Locate the cell with the specified text and output its [X, Y] center coordinate. 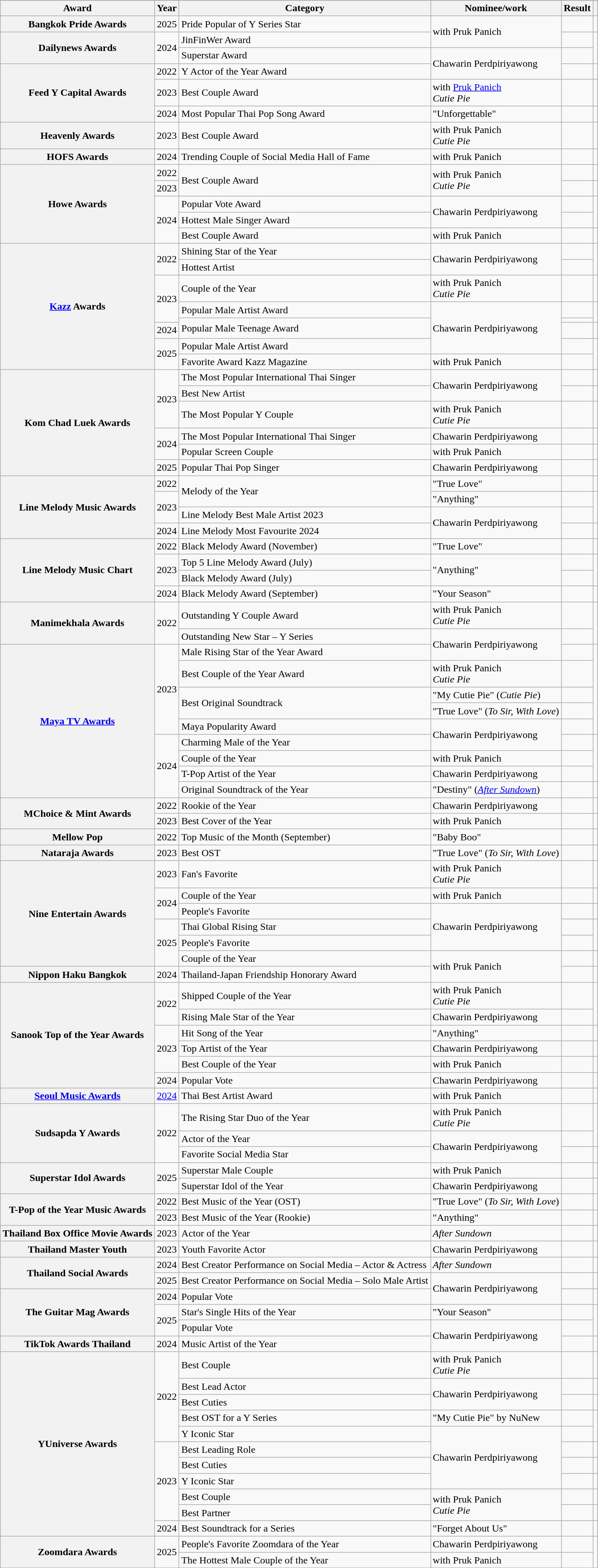
YUniverse Awards [78, 1444]
Maya Popularity Award [305, 726]
Best Music of the Year (OST) [305, 1202]
Line Melody Most Favourite 2024 [305, 531]
Best OST [305, 853]
Best Couple of the Year [305, 1065]
Superstar Male Couple [305, 1170]
Thailand Box Office Movie Awards [78, 1233]
Maya TV Awards [78, 721]
T-Pop Artist of the Year [305, 774]
Thai Global Rising Star [305, 927]
Seoul Music Awards [78, 1096]
Thailand Master Youth [78, 1249]
Kom Chad Luek Awards [78, 423]
Result [577, 8]
Shipped Couple of the Year [305, 995]
Line Melody Music Awards [78, 507]
Zoomdara Awards [78, 1552]
Howe Awards [78, 204]
Popular Thai Pop Singer [305, 467]
"Forget About Us" [496, 1528]
"My Cutie Pie" by NuNew [496, 1418]
The Rising Star Duo of the Year [305, 1117]
Fan's Favorite [305, 874]
Heavenly Awards [78, 135]
Best Original Soundtrack [305, 703]
"Baby Boo" [496, 837]
"My Cutie Pie" (Cutie Pie) [496, 695]
Rising Male Star of the Year [305, 1017]
"Unforgettable" [496, 114]
Melody of the Year [305, 491]
"Destiny" (After Sundown) [496, 790]
Nataraja Awards [78, 853]
Thailand Social Awards [78, 1273]
Line Melody Best Male Artist 2023 [305, 515]
Feed Y Capital Awards [78, 93]
Top Artist of the Year [305, 1049]
Outstanding New Star – Y Series [305, 636]
Mellow Pop [78, 837]
Youth Favorite Actor [305, 1249]
Top 5 Line Melody Award (July) [305, 562]
HOFS Awards [78, 157]
Original Soundtrack of the Year [305, 790]
Best Cover of the Year [305, 821]
Nippon Haku Bangkok [78, 974]
Nine Entertain Awards [78, 913]
Best Creator Performance on Social Media – Solo Male Artist [305, 1280]
Most Popular Thai Pop Song Award [305, 114]
Manimekhala Awards [78, 623]
People's Favorite Zoomdara of the Year [305, 1544]
Outstanding Y Couple Award [305, 615]
Best Partner [305, 1512]
Rookie of the Year [305, 806]
Hottest Artist [305, 267]
Sanook Top of the Year Awards [78, 1035]
Pride Popular of Y Series Star [305, 24]
Favorite Social Media Star [305, 1154]
Kazz Awards [78, 307]
Superstar Idol Awards [78, 1178]
Best Couple of the Year Award [305, 674]
TikTok Awards Thailand [78, 1344]
Black Melody Award (September) [305, 594]
Best Lead Actor [305, 1387]
Category [305, 8]
Nominee/work [496, 8]
Hottest Male Singer Award [305, 220]
Charming Male of the Year [305, 742]
JinFinWer Award [305, 40]
MChoice & Mint Awards [78, 813]
The Hottest Male Couple of the Year [305, 1560]
Dailynews Awards [78, 48]
Star's Single Hits of the Year [305, 1312]
Popular Screen Couple [305, 452]
Popular Vote Award [305, 204]
Trending Couple of Social Media Hall of Fame [305, 157]
Male Rising Star of the Year Award [305, 652]
T-Pop of the Year Music Awards [78, 1210]
Superstar Award [305, 56]
Sudsapda Y Awards [78, 1133]
Thailand-Japan Friendship Honorary Award [305, 974]
Popular Male Teenage Award [305, 328]
Shining Star of the Year [305, 252]
Best OST for a Y Series [305, 1418]
Thai Best Artist Award [305, 1096]
Black Melody Award (November) [305, 547]
The Guitar Mag Awards [78, 1312]
Music Artist of the Year [305, 1344]
Best New Artist [305, 393]
Best Music of the Year (Rookie) [305, 1217]
Top Music of the Month (September) [305, 837]
Superstar Idol of the Year [305, 1186]
Best Creator Performance on Social Media – Actor & Actress [305, 1265]
Favorite Award Kazz Magazine [305, 362]
Black Melody Award (July) [305, 578]
Hit Song of the Year [305, 1033]
Best Leading Role [305, 1449]
Line Melody Music Chart [78, 570]
Best Soundtrack for a Series [305, 1528]
Y Actor of the Year Award [305, 71]
Award [78, 8]
Bangkok Pride Awards [78, 24]
The Most Popular Y Couple [305, 414]
Year [167, 8]
